Pinpoint the cell where the given text exists, returning its [X, Y] midpoint coordinate. 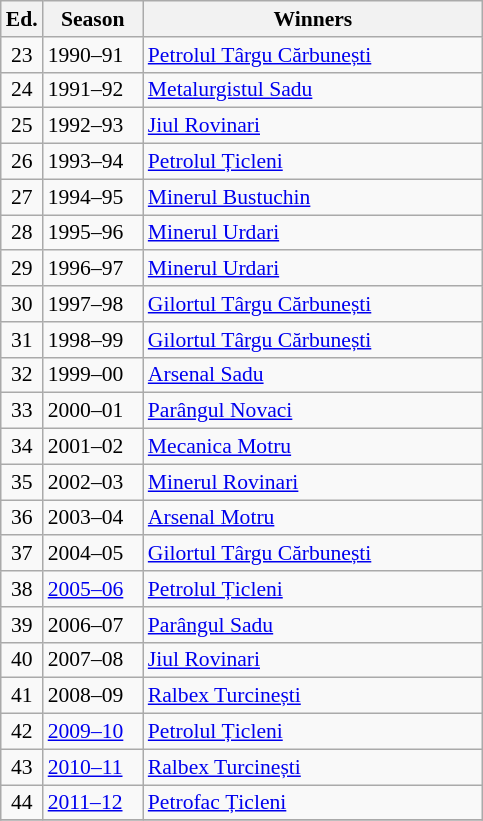
1990–91 [93, 55]
Ed. [22, 19]
2002–03 [93, 482]
Winners [313, 19]
2005–06 [93, 589]
30 [22, 304]
26 [22, 162]
29 [22, 269]
1998–99 [93, 340]
36 [22, 518]
43 [22, 767]
42 [22, 732]
1999–00 [93, 375]
Season [93, 19]
27 [22, 197]
34 [22, 447]
1993–94 [93, 162]
Parângul Sadu [313, 625]
Arsenal Sadu [313, 375]
2008–09 [93, 696]
1991–92 [93, 90]
1996–97 [93, 269]
1997–98 [93, 304]
31 [22, 340]
37 [22, 554]
38 [22, 589]
Minerul Rovinari [313, 482]
1994–95 [93, 197]
28 [22, 233]
32 [22, 375]
25 [22, 126]
Petrolul Târgu Cărbunești [313, 55]
Arsenal Motru [313, 518]
Minerul Bustuchin [313, 197]
2000–01 [93, 411]
Petrofac Țicleni [313, 803]
Mecanica Motru [313, 447]
41 [22, 696]
2010–11 [93, 767]
2006–07 [93, 625]
2007–08 [93, 660]
1995–96 [93, 233]
33 [22, 411]
39 [22, 625]
1992–93 [93, 126]
35 [22, 482]
23 [22, 55]
2001–02 [93, 447]
2003–04 [93, 518]
40 [22, 660]
2004–05 [93, 554]
Metalurgistul Sadu [313, 90]
44 [22, 803]
Parângul Novaci [313, 411]
2009–10 [93, 732]
24 [22, 90]
2011–12 [93, 803]
